Return the [X, Y] coordinate for the center point of the cell that contains the specified text.  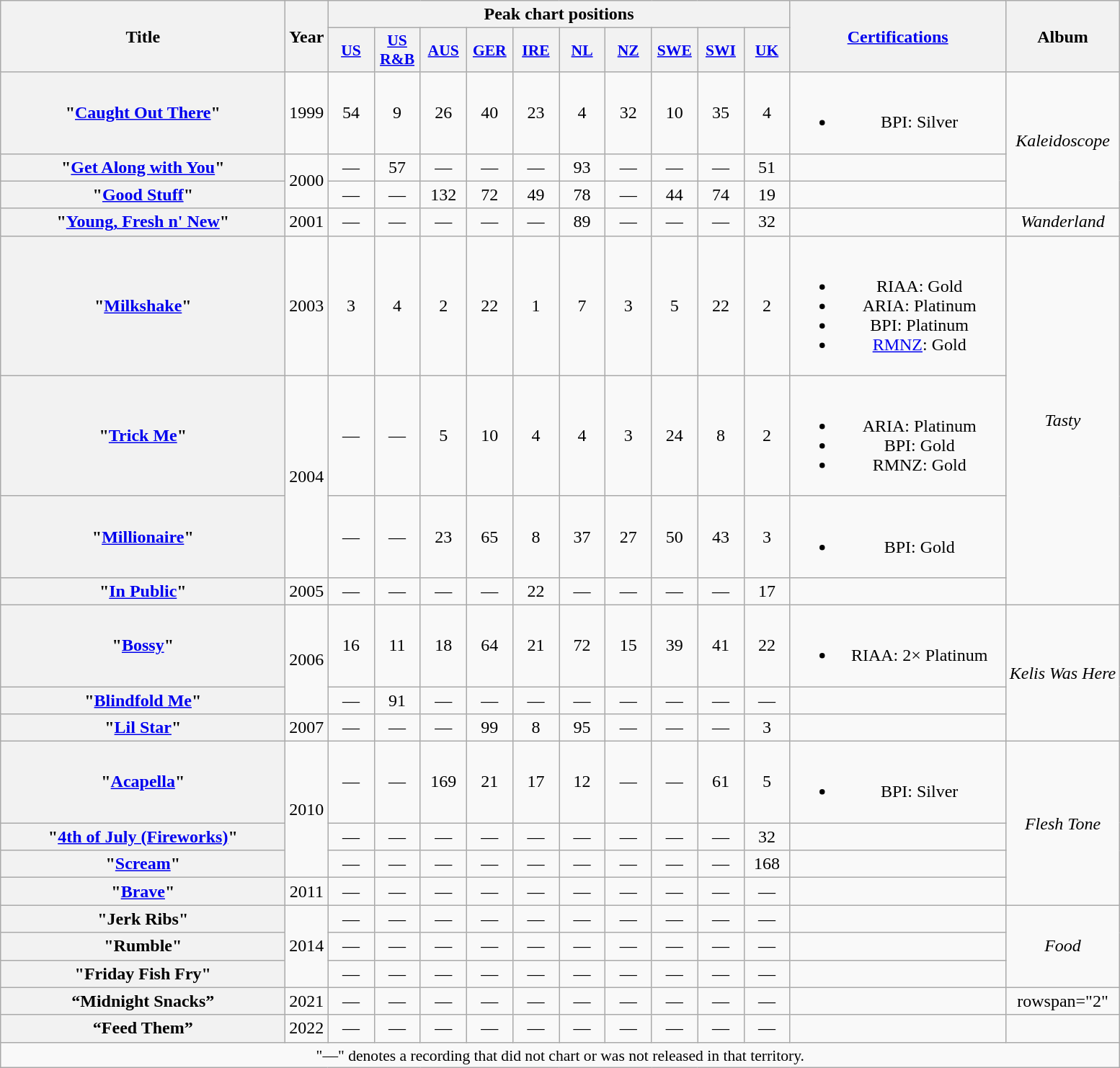
2001 [307, 222]
"Millionaire" [143, 536]
40 [489, 112]
GER [489, 50]
NL [582, 50]
132 [443, 195]
91 [397, 700]
Certifications [898, 36]
2005 [307, 591]
2003 [307, 306]
Peak chart positions [559, 14]
16 [351, 646]
"Lil Star" [143, 728]
Year [307, 36]
RIAA: 2× Platinum [898, 646]
44 [675, 195]
65 [489, 536]
"Good Stuff" [143, 195]
Wanderland [1062, 222]
"Trick Me" [143, 435]
"Blindfold Me" [143, 700]
"—" denotes a recording that did not chart or was not released in that territory. [561, 1055]
74 [721, 195]
2010 [307, 810]
89 [582, 222]
54 [351, 112]
"Acapella" [143, 783]
61 [721, 783]
"4th of July (Fireworks)" [143, 837]
12 [582, 783]
169 [443, 783]
IRE [535, 50]
93 [582, 167]
2021 [307, 1001]
“Midnight Snacks” [143, 1001]
50 [675, 536]
2014 [307, 946]
Food [1062, 946]
99 [489, 728]
7 [582, 306]
51 [767, 167]
1 [535, 306]
NZ [628, 50]
168 [767, 864]
"Caught Out There" [143, 112]
9 [397, 112]
RIAA: GoldARIA: PlatinumBPI: PlatinumRMNZ: Gold [898, 306]
SWI [721, 50]
43 [721, 536]
2022 [307, 1028]
49 [535, 195]
"Scream" [143, 864]
"Brave" [143, 891]
UK [767, 50]
“Feed Them” [143, 1028]
37 [582, 536]
Album [1062, 36]
"Friday Fish Fry" [143, 974]
2004 [307, 476]
41 [721, 646]
95 [582, 728]
2011 [307, 891]
2000 [307, 181]
BPI: Gold [898, 536]
24 [675, 435]
"Jerk Ribs" [143, 919]
Title [143, 36]
"Get Along with You" [143, 167]
15 [628, 646]
Kaleidoscope [1062, 140]
27 [628, 536]
64 [489, 646]
SWE [675, 50]
Kelis Was Here [1062, 673]
11 [397, 646]
ARIA: PlatinumBPI: GoldRMNZ: Gold [898, 435]
USR&B [397, 50]
Flesh Tone [1062, 823]
"Milkshake" [143, 306]
2007 [307, 728]
78 [582, 195]
US [351, 50]
19 [767, 195]
2006 [307, 659]
"Rumble" [143, 946]
"Young, Fresh n' New" [143, 222]
57 [397, 167]
"Bossy" [143, 646]
1999 [307, 112]
rowspan="2" [1062, 1001]
26 [443, 112]
39 [675, 646]
35 [721, 112]
AUS [443, 50]
"In Public" [143, 591]
Tasty [1062, 420]
18 [443, 646]
